Scan for the cell matching the given text and deliver its [x, y] coordinate at center. 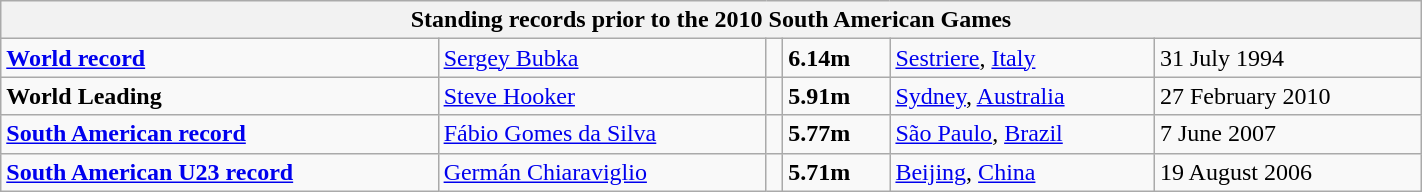
World record [220, 58]
5.77m [836, 134]
Sergey Bubka [602, 58]
Germán Chiaraviglio [602, 172]
South American U23 record [220, 172]
Sydney, Australia [1022, 96]
6.14m [836, 58]
Steve Hooker [602, 96]
5.71m [836, 172]
7 June 2007 [1288, 134]
5.91m [836, 96]
27 February 2010 [1288, 96]
World Leading [220, 96]
Sestriere, Italy [1022, 58]
Standing records prior to the 2010 South American Games [711, 20]
19 August 2006 [1288, 172]
Fábio Gomes da Silva [602, 134]
Beijing, China [1022, 172]
31 July 1994 [1288, 58]
São Paulo, Brazil [1022, 134]
South American record [220, 134]
